Search for the cell housing the specified text and yield its (x, y) center coordinate. 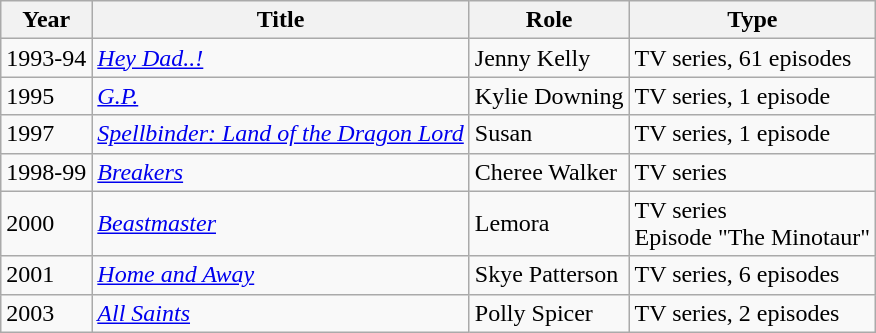
TV series, 2 episodes (752, 313)
Title (281, 20)
Beastmaster (281, 224)
Susan (549, 134)
All Saints (281, 313)
Year (46, 20)
TV series, 6 episodes (752, 275)
2000 (46, 224)
G.P. (281, 96)
Polly Spicer (549, 313)
TV series (752, 172)
Kylie Downing (549, 96)
TV series, 61 episodes (752, 58)
2003 (46, 313)
Role (549, 20)
Lemora (549, 224)
TV seriesEpisode "The Minotaur" (752, 224)
Breakers (281, 172)
1995 (46, 96)
Home and Away (281, 275)
Jenny Kelly (549, 58)
Type (752, 20)
Hey Dad..! (281, 58)
1993-94 (46, 58)
2001 (46, 275)
1998-99 (46, 172)
Cheree Walker (549, 172)
Spellbinder: Land of the Dragon Lord (281, 134)
1997 (46, 134)
Skye Patterson (549, 275)
